Find where the given text appears and provide that cell's center as (X, Y) coordinate. 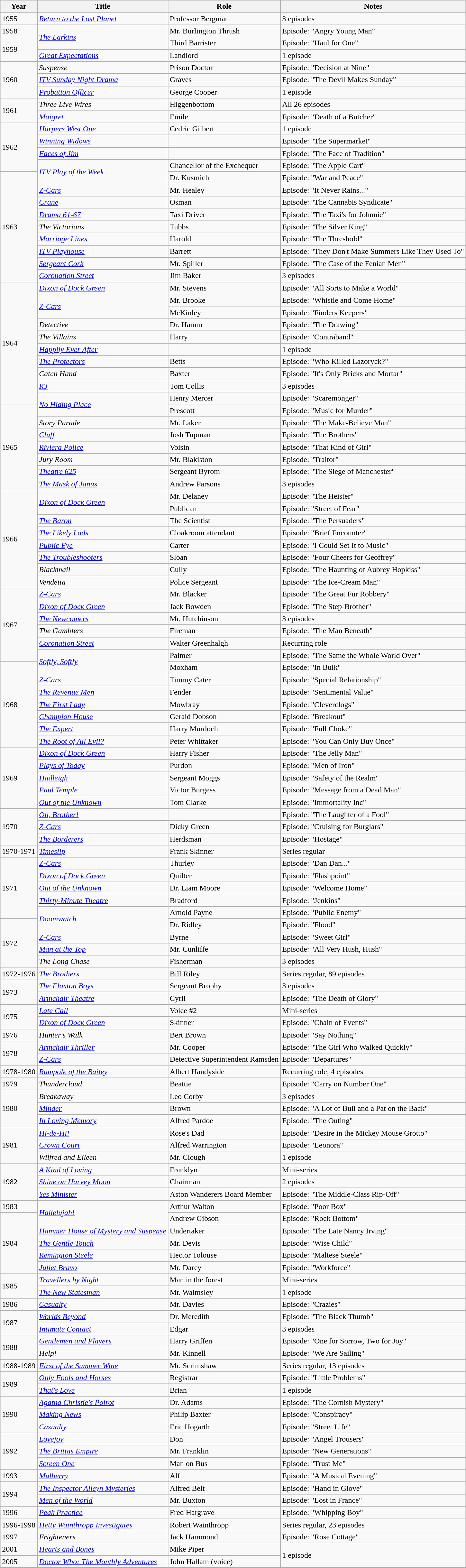
The Gamblers (103, 631)
Episode: "Special Relationship" (373, 680)
Fireman (224, 631)
Episode: "Decision at Nine" (373, 68)
Episode: "They Don't Make Summers Like They Used To" (373, 251)
1975 (19, 1017)
1980 (19, 1108)
All 26 episodes (373, 104)
Episode: "The Threshold" (373, 239)
Episode: "Crazies" (373, 1304)
Episode: "The Laughter of a Fool" (373, 815)
Rumpole of the Bailey (103, 1072)
Breakaway (103, 1096)
Armchair Theatre (103, 998)
Undertaker (224, 1231)
The Gentle Touch (103, 1243)
Josh Tupman (224, 435)
Mowbray (224, 704)
Henry Mercer (224, 398)
Episode: "Angry Young Man" (373, 31)
The Newcomers (103, 619)
Episode: "Maltese Steele" (373, 1255)
Hadleigh (103, 778)
1993 (19, 1476)
Role (224, 6)
Shine on Harvey Moon (103, 1182)
1962 (19, 147)
Episode: "Four Cheers for Geoffrey" (373, 558)
The Mask of Janus (103, 484)
The Revenue Men (103, 692)
Mr. Kinnell (224, 1353)
Juliet Bravo (103, 1268)
Fred Hargrave (224, 1512)
Mr. Clough (224, 1158)
1996-1998 (19, 1525)
Mr. Buxton (224, 1500)
2005 (19, 1562)
Barrett (224, 251)
Paul Temple (103, 790)
Episode: "Hand in Glove" (373, 1488)
Episode: "The Ice-Cream Man" (373, 582)
1985 (19, 1286)
A Kind of Loving (103, 1170)
Mr. Cunliffe (224, 949)
Series regular, 13 episodes (373, 1366)
The Flaxton Boys (103, 986)
Fender (224, 692)
Episode: "One for Sorrow, Two for Joy" (373, 1341)
1959 (19, 49)
Episode: "Whipping Boy" (373, 1512)
Frank Skinner (224, 851)
Episode: "The Siege of Manchester" (373, 472)
Episode: "The Same the Whole World Over" (373, 655)
Doomwatch (103, 918)
Episode: "I Could Set It to Music" (373, 545)
Episode: "The Brothers" (373, 435)
Third Barrister (224, 43)
The Likely Lads (103, 533)
Sergeant Cork (103, 263)
Episode: "The Outing" (373, 1121)
Episode: "The Devil Makes Sunday" (373, 80)
Hi-de-Hi! (103, 1133)
Story Parade (103, 423)
Great Expectations (103, 55)
The Villains (103, 337)
Dr. Kusmich (224, 178)
Episode: "Sentimental Value" (373, 692)
Man at the Top (103, 949)
Mr. Walmsley (224, 1292)
Maigret (103, 116)
Episode: "Hostage" (373, 839)
Harpers West One (103, 129)
Tom Collis (224, 386)
Episode: "The Death of Glory" (373, 998)
Cloakroom attendant (224, 533)
Mr. Cooper (224, 1047)
Bradford (224, 900)
Prison Doctor (224, 68)
Episode: "Leonora" (373, 1145)
Doctor Who: The Monthly Adventures (103, 1562)
Episode: "Poor Box" (373, 1206)
Episode: "You Can Only Buy Once" (373, 741)
Harry (224, 337)
Episode: "The Middle-Class Rip-Off" (373, 1194)
1990 (19, 1415)
Alfred Belt (224, 1488)
Mr. Burlington Thrush (224, 31)
Voisin (224, 447)
1982 (19, 1182)
1978-1980 (19, 1072)
Marriage Lines (103, 239)
Episode: "Angel Trousers" (373, 1439)
Crane (103, 202)
Jack Bowden (224, 606)
Episode: "The Black Thumb" (373, 1316)
Mr. Blacker (224, 594)
Episode: "Finders Keepers" (373, 312)
1972 (19, 943)
Timmy Cater (224, 680)
Mr. Blakiston (224, 459)
Series regular (373, 851)
1987 (19, 1323)
1979 (19, 1084)
First of the Summer Wine (103, 1366)
1973 (19, 992)
Andrew Gibson (224, 1219)
1968 (19, 704)
Episode: "Scaremonger" (373, 398)
Episode: "Whistle and Come Home" (373, 300)
Three Live Wires (103, 104)
Crown Court (103, 1145)
Episode: "Safety of the Realm" (373, 778)
Skinner (224, 1023)
Detective (103, 325)
Episode: "Flood" (373, 925)
Emile (224, 116)
Vendetta (103, 582)
Publican (224, 508)
Quilter (224, 876)
Episode: "Full Choke" (373, 729)
Police Sergeant (224, 582)
Arnold Payne (224, 912)
Softly, Softly (103, 661)
1964 (19, 343)
Leo Corby (224, 1096)
Hallelujah! (103, 1213)
Lovejoy (103, 1439)
Mr. Laker (224, 423)
George Cooper (224, 92)
Prescott (224, 410)
The Scientist (224, 521)
Episode: "Little Problems" (373, 1378)
The Brittas Empire (103, 1451)
1988-1989 (19, 1366)
Episode: "The Late Nancy Irving" (373, 1231)
Episode: "Street of Fear" (373, 508)
1969 (19, 778)
Episode: "The Drawing" (373, 325)
Plays of Today (103, 766)
Thirty-Minute Theatre (103, 900)
Series regular, 89 episodes (373, 974)
In Loving Memory (103, 1121)
Episode: "It Never Rains..." (373, 190)
Help! (103, 1353)
2 episodes (373, 1182)
Mike Piper (224, 1549)
Catch Hand (103, 374)
Title (103, 6)
Sergeant Byrom (224, 472)
Episode: "Carry on Number One" (373, 1084)
Episode: "The Taxi's for Johnnie" (373, 215)
Episode: "Desire in the Mickey Mouse Grotto" (373, 1133)
1970-1971 (19, 851)
Probation Officer (103, 92)
The Long Chase (103, 962)
Cully (224, 570)
The Larkins (103, 37)
1958 (19, 31)
The Baron (103, 521)
Dr. Ridley (224, 925)
Mr. Spiller (224, 263)
Episode: "A Musical Evening" (373, 1476)
Byrne (224, 937)
Philip Baxter (224, 1415)
Episode: "Departures" (373, 1059)
Episode: "The Haunting of Aubrey Hopkiss" (373, 570)
Purdon (224, 766)
ITV Playhouse (103, 251)
Mulberry (103, 1476)
Moxham (224, 668)
Episode: "Workforce" (373, 1268)
1989 (19, 1384)
Chancellor of the Exchequer (224, 166)
Sloan (224, 558)
Oh, Brother! (103, 815)
Recurring role (373, 643)
ITV Sunday Night Drama (103, 80)
Mr. Delaney (224, 496)
Dr. Hamm (224, 325)
Late Call (103, 1010)
R3 (103, 386)
1988 (19, 1347)
1976 (19, 1035)
Walter Greenhalgh (224, 643)
The Troubleshooters (103, 558)
Episode: "Conspiracy" (373, 1415)
The Victorians (103, 227)
Screen One (103, 1463)
Bill Riley (224, 974)
Peak Practice (103, 1512)
Episode: "The Face of Tradition" (373, 153)
Alfred Warrington (224, 1145)
Episode: "Sweet Girl" (373, 937)
Episode: "Flashpoint" (373, 876)
Osman (224, 202)
Voice #2 (224, 1010)
1965 (19, 447)
1971 (19, 888)
Worlds Beyond (103, 1316)
Eric Hogarth (224, 1427)
Episode: "All Very Hush, Hush" (373, 949)
Year (19, 6)
1967 (19, 625)
Don (224, 1439)
Episode: "It's Only Bricks and Mortar" (373, 374)
Rose's Dad (224, 1133)
Landlord (224, 55)
Detective Superintendent Ramsden (224, 1059)
1972-1976 (19, 974)
Travellers by Night (103, 1280)
The New Statesman (103, 1292)
1966 (19, 539)
Jack Hammond (224, 1537)
Jim Baker (224, 276)
Men of the World (103, 1500)
Frighteners (103, 1537)
Gerald Dobson (224, 716)
Faces of Jim (103, 153)
Harry Fisher (224, 753)
Mr. Scrimshaw (224, 1366)
Episode: "Rose Cottage" (373, 1537)
Edgar (224, 1329)
Theatre 625 (103, 472)
Hector Tolouse (224, 1255)
Carter (224, 545)
1986 (19, 1304)
Episode: "Message from a Dead Man" (373, 790)
1983 (19, 1206)
1970 (19, 827)
Episode: "Say Nothing" (373, 1035)
Aston Wanderers Board Member (224, 1194)
Episode: "Trust Me" (373, 1463)
Episode: "Men of Iron" (373, 766)
ITV Play of the Week (103, 172)
Episode: "All Sorts to Make a World" (373, 288)
Episode: "Rock Bottom" (373, 1219)
The Inspector Alleyn Mysteries (103, 1488)
Series regular, 23 episodes (373, 1525)
Graves (224, 80)
Blackmail (103, 570)
1992 (19, 1451)
Episode: "Traitor" (373, 459)
Arthur Walton (224, 1206)
Cyril (224, 998)
Armchair Thriller (103, 1047)
Peter Whittaker (224, 741)
Jury Room (103, 459)
Harold (224, 239)
1960 (19, 80)
Episode: "The Jelly Man" (373, 753)
Sergeant Brophy (224, 986)
Palmer (224, 655)
Herdsman (224, 839)
Agatha Christie's Poirot (103, 1402)
Mr. Darcy (224, 1268)
1963 (19, 227)
The Root of All Evil? (103, 741)
Minder (103, 1108)
Episode: "Jenkins" (373, 900)
Episode: "Dan Dan..." (373, 863)
Champion House (103, 716)
Alf (224, 1476)
Episode: "Breakout" (373, 716)
The Brothers (103, 974)
Bert Brown (224, 1035)
1984 (19, 1243)
Chairman (224, 1182)
Higgenbottom (224, 104)
Drama 61-67 (103, 215)
Andrew Parsons (224, 484)
Episode: "The Supermarket" (373, 141)
Episode: "Music for Murder" (373, 410)
Dicky Green (224, 827)
Robert Wainthropp (224, 1525)
1997 (19, 1537)
1955 (19, 19)
Mr. Davies (224, 1304)
No Hiding Place (103, 404)
Man on Bus (224, 1463)
The Protectors (103, 362)
Brian (224, 1390)
Episode: "Cruising for Burglars" (373, 827)
Episode: "Street Life" (373, 1427)
Episode: "The Girl Who Walked Quickly" (373, 1047)
Taxi Driver (224, 215)
Episode: "The Cannabis Syndicate" (373, 202)
Episode: "The Make-Believe Man" (373, 423)
1994 (19, 1494)
Cluff (103, 435)
Dr. Liam Moore (224, 888)
Mr. Brooke (224, 300)
Harry Griffen (224, 1341)
Episode: "Death of a Butcher" (373, 116)
Episode: "The Step-Brother" (373, 606)
1981 (19, 1145)
Alfred Pardoe (224, 1121)
That's Love (103, 1390)
Baxter (224, 374)
McKinley (224, 312)
Episode: "That Kind of Girl" (373, 447)
Episode: "The Man Beneath" (373, 631)
Happily Ever After (103, 349)
Gentlemen and Players (103, 1341)
Professor Bergman (224, 19)
Albert Handyside (224, 1072)
Dr. Meredith (224, 1316)
Man in the forest (224, 1280)
Cedric Gilbert (224, 129)
Suspense (103, 68)
Episode: "A Lot of Bull and a Pat on the Back" (373, 1108)
Riviera Police (103, 447)
1978 (19, 1053)
Episode: "Cleverclogs" (373, 704)
Episode: "We Are Sailing" (373, 1353)
Episode: "Wise Child" (373, 1243)
Hearts and Bones (103, 1549)
Episode: "The Great Fur Robbery" (373, 594)
Mr. Franklin (224, 1451)
The Borderers (103, 839)
Mr. Stevens (224, 288)
Harry Murdoch (224, 729)
Episode: "Welcome Home" (373, 888)
Mr. Healey (224, 190)
Episode: "Haul for One" (373, 43)
Franklyn (224, 1170)
Recurring role, 4 episodes (373, 1072)
Remington Steele (103, 1255)
Episode: "New Generations" (373, 1451)
Dr. Adams (224, 1402)
Tubbs (224, 227)
Hetty Wainthropp Investigates (103, 1525)
Thundercloud (103, 1084)
Public Eye (103, 545)
Tom Clarke (224, 802)
Betts (224, 362)
1961 (19, 110)
Episode: "Brief Encounter" (373, 533)
Winning Widows (103, 141)
Episode: "Who Killed Lazoryck?" (373, 362)
Episode: "War and Peace" (373, 178)
Intimate Contact (103, 1329)
2001 (19, 1549)
Making News (103, 1415)
Registrar (224, 1378)
Episode: "The Silver King" (373, 227)
Yes Minister (103, 1194)
Hammer House of Mystery and Suspense (103, 1231)
Mr. Devis (224, 1243)
Episode: "Immortality Inc" (373, 802)
Brown (224, 1108)
The Expert (103, 729)
Episode: "The Persuaders" (373, 521)
Episode: "Lost in France" (373, 1500)
Episode: "In Bulk" (373, 668)
Notes (373, 6)
Episode: "Public Enemy" (373, 912)
Thurley (224, 863)
John Hallam (voice) (224, 1562)
Mr. Hutchinson (224, 619)
Beattie (224, 1084)
Fisherman (224, 962)
1996 (19, 1512)
Episode: "Chain of Events" (373, 1023)
Sergeant Moggs (224, 778)
Return to the Lost Planet (103, 19)
Wilfred and Eileen (103, 1158)
Hunter's Walk (103, 1035)
Victor Burgess (224, 790)
Timeslip (103, 851)
Episode: "The Apple Cart" (373, 166)
Episode: "The Cornish Mystery" (373, 1402)
Only Fools and Horses (103, 1378)
Episode: "The Case of the Fenian Men" (373, 263)
The First Lady (103, 704)
Episode: "The Heister" (373, 496)
Episode: "Contraband" (373, 337)
